Return [X, Y] of the center of cell containing provided text 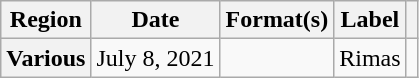
July 8, 2021 [156, 58]
Date [156, 20]
Format(s) [277, 20]
Various [46, 58]
Label [370, 20]
Region [46, 20]
Rimas [370, 58]
